Extract the (x, y) coordinate from the center of the cell holding the provided text.  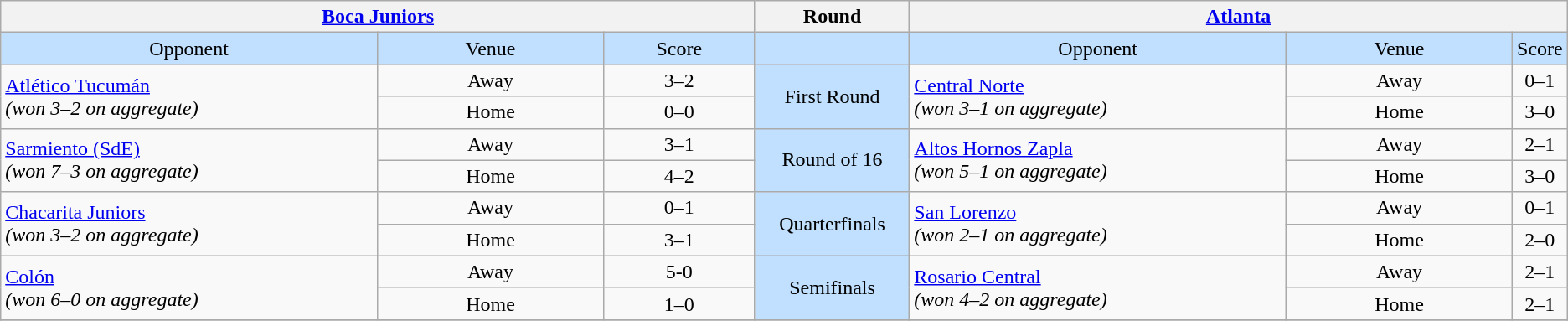
3–2 (678, 80)
Colón(won 6–0 on aggregate) (189, 287)
Altos Hornos Zapla(won 5–1 on aggregate) (1098, 160)
2–0 (1540, 240)
5-0 (678, 272)
Central Norte(won 3–1 on aggregate) (1098, 96)
Semifinals (833, 287)
Round of 16 (833, 160)
Quarterfinals (833, 224)
Rosario Central(won 4–2 on aggregate) (1098, 287)
Round (833, 17)
First Round (833, 96)
1–0 (678, 303)
Atlético Tucumán(won 3–2 on aggregate) (189, 96)
Boca Juniors (379, 17)
Chacarita Juniors(won 3–2 on aggregate) (189, 224)
Atlanta (1238, 17)
0–0 (678, 112)
San Lorenzo(won 2–1 on aggregate) (1098, 224)
Sarmiento (SdE)(won 7–3 on aggregate) (189, 160)
4–2 (678, 176)
